Provide the (X, Y) coordinate of the cell's center where the given text is located.  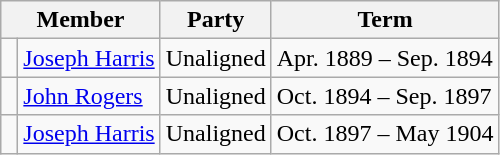
Apr. 1889 – Sep. 1894 (385, 58)
Oct. 1897 – May 1904 (385, 134)
Oct. 1894 – Sep. 1897 (385, 96)
Party (216, 20)
John Rogers (89, 96)
Term (385, 20)
Member (80, 20)
